For the text-containing cell, return its midpoint in [x, y] coordinate format. 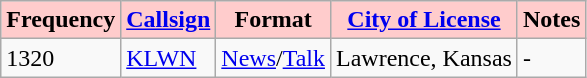
Frequency [61, 20]
- [551, 58]
City of License [424, 20]
Callsign [168, 20]
News/Talk [274, 58]
Format [274, 20]
1320 [61, 58]
Lawrence, Kansas [424, 58]
Notes [551, 20]
KLWN [168, 58]
